Return (X, Y) of the center of cell containing provided text 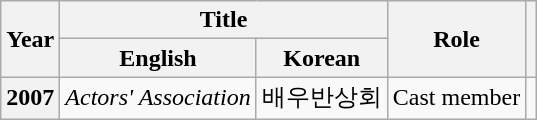
Cast member (456, 98)
English (158, 58)
Korean (322, 58)
2007 (30, 98)
Role (456, 39)
Title (224, 20)
배우반상회 (322, 98)
Year (30, 39)
Actors' Association (158, 98)
